Identify which cell holds the provided text, then report its (x, y) central coordinate. 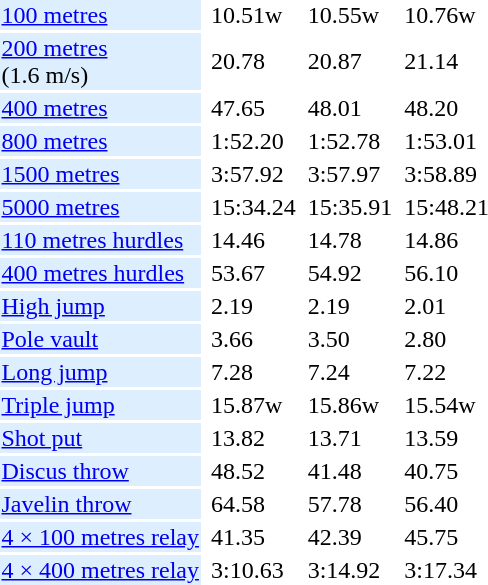
15.87w (253, 405)
3.50 (350, 339)
20.87 (350, 62)
15.86w (350, 405)
53.67 (253, 273)
57.78 (350, 504)
4 × 400 metres relay (100, 570)
1:52.20 (253, 141)
7.28 (253, 372)
400 metres (100, 108)
14.78 (350, 240)
Pole vault (100, 339)
Javelin throw (100, 504)
48.52 (253, 471)
13.82 (253, 438)
13.71 (350, 438)
1500 metres (100, 174)
64.58 (253, 504)
54.92 (350, 273)
Triple jump (100, 405)
5000 metres (100, 207)
42.39 (350, 537)
400 metres hurdles (100, 273)
High jump (100, 306)
3:14.92 (350, 570)
3:10.63 (253, 570)
Long jump (100, 372)
14.46 (253, 240)
15:34.24 (253, 207)
7.24 (350, 372)
41.35 (253, 537)
47.65 (253, 108)
48.01 (350, 108)
100 metres (100, 15)
10.55w (350, 15)
800 metres (100, 141)
200 metres (1.6 m/s) (100, 62)
4 × 100 metres relay (100, 537)
3:57.97 (350, 174)
20.78 (253, 62)
Shot put (100, 438)
3.66 (253, 339)
41.48 (350, 471)
15:35.91 (350, 207)
1:52.78 (350, 141)
3:57.92 (253, 174)
110 metres hurdles (100, 240)
10.51w (253, 15)
Discus throw (100, 471)
